Detect which cell encompasses the target text, then output its (X, Y) center coordinate. 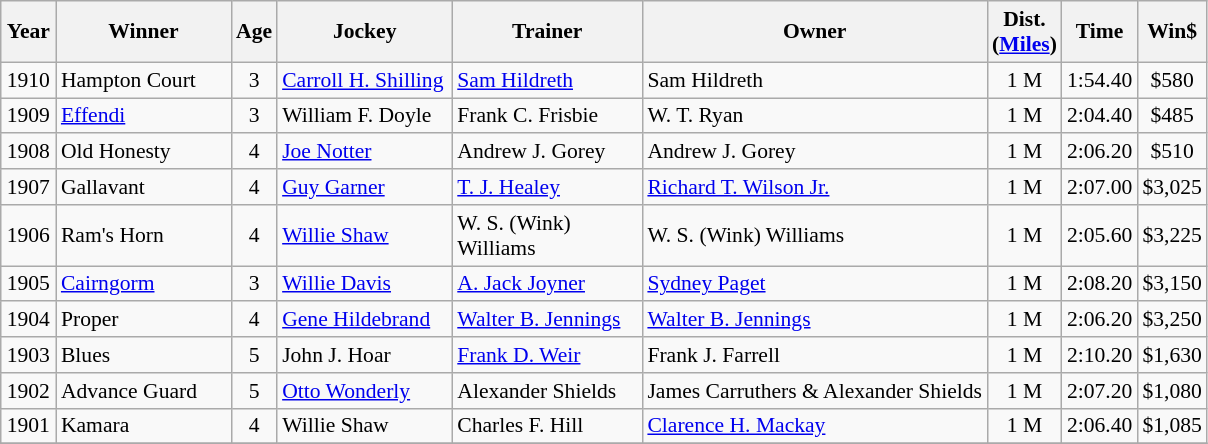
Kamara (144, 426)
2:07.20 (1100, 391)
Sydney Paget (814, 284)
Owner (814, 32)
Carroll H. Shilling (364, 80)
Gallavant (144, 187)
$580 (1172, 80)
$510 (1172, 152)
1901 (28, 426)
Old Honesty (144, 152)
2:06.40 (1100, 426)
Otto Wonderly (364, 391)
Clarence H. Mackay (814, 426)
1:54.40 (1100, 80)
Age (254, 32)
$3,225 (1172, 236)
1902 (28, 391)
Frank J. Farrell (814, 355)
$1,630 (1172, 355)
Time (1100, 32)
1907 (28, 187)
Proper (144, 320)
1905 (28, 284)
Frank D. Weir (547, 355)
1910 (28, 80)
2:04.40 (1100, 116)
1909 (28, 116)
1904 (28, 320)
Alexander Shields (547, 391)
Frank C. Frisbie (547, 116)
2:05.60 (1100, 236)
2:07.00 (1100, 187)
$1,085 (1172, 426)
Advance Guard (144, 391)
William F. Doyle (364, 116)
Guy Garner (364, 187)
Dist. (Miles) (1024, 32)
Blues (144, 355)
Winner (144, 32)
2:10.20 (1100, 355)
Richard T. Wilson Jr. (814, 187)
Joe Notter (364, 152)
2:08.20 (1100, 284)
1908 (28, 152)
Charles F. Hill (547, 426)
$485 (1172, 116)
$3,250 (1172, 320)
Cairngorm (144, 284)
Year (28, 32)
1903 (28, 355)
Jockey (364, 32)
Trainer (547, 32)
Hampton Court (144, 80)
Effendi (144, 116)
Willie Davis (364, 284)
1906 (28, 236)
Gene Hildebrand (364, 320)
A. Jack Joyner (547, 284)
$3,150 (1172, 284)
T. J. Healey (547, 187)
W. T. Ryan (814, 116)
James Carruthers & Alexander Shields (814, 391)
$1,080 (1172, 391)
Win$ (1172, 32)
John J. Hoar (364, 355)
$3,025 (1172, 187)
Ram's Horn (144, 236)
